Capture the cell that displays the provided text and extract its [x, y] central coordinate. 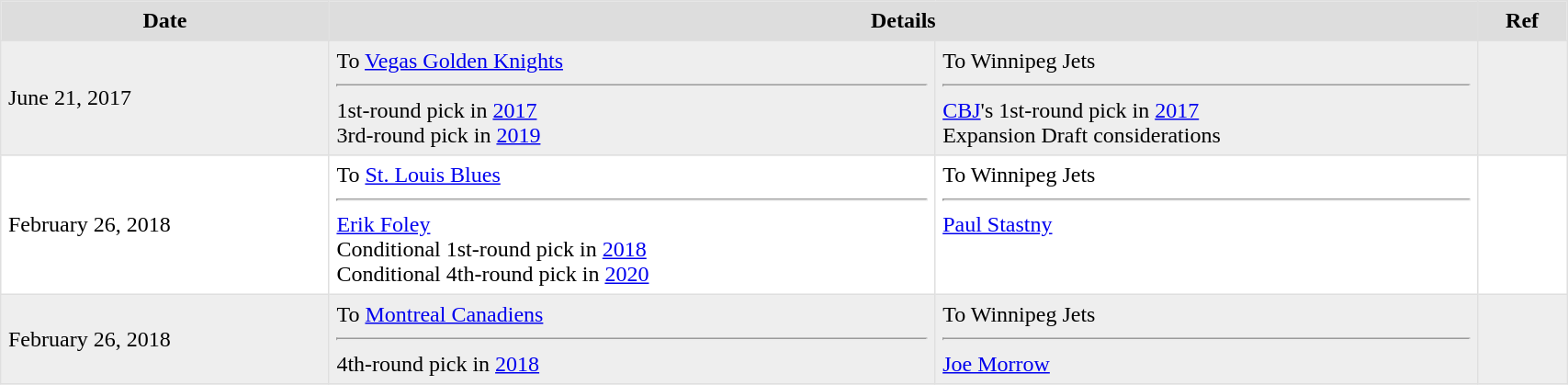
Date [165, 21]
To Winnipeg JetsPaul Stastny [1207, 225]
Ref [1521, 21]
To Winnipeg JetsCBJ's 1st-round pick in 2017Expansion Draft considerations [1207, 97]
To Montreal Canadiens4th-round pick in 2018 [632, 339]
To Vegas Golden Knights1st-round pick in 20173rd-round pick in 2019 [632, 97]
Details [903, 21]
To St. Louis BluesErik FoleyConditional 1st-round pick in 2018Conditional 4th-round pick in 2020 [632, 225]
To Winnipeg JetsJoe Morrow [1207, 339]
June 21, 2017 [165, 97]
